Search for the cell housing the specified text and yield its (x, y) center coordinate. 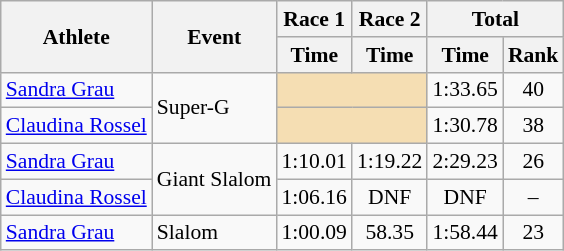
1:58.44 (464, 233)
1:06.16 (314, 197)
2:29.23 (464, 162)
Super-G (214, 108)
Total (495, 19)
Event (214, 36)
– (534, 197)
1:30.78 (464, 126)
Giant Slalom (214, 180)
38 (534, 126)
1:00.09 (314, 233)
1:10.01 (314, 162)
Slalom (214, 233)
1:33.65 (464, 90)
Rank (534, 55)
58.35 (390, 233)
40 (534, 90)
Race 2 (390, 19)
23 (534, 233)
1:19.22 (390, 162)
Race 1 (314, 19)
Athlete (76, 36)
26 (534, 162)
